Search for the cell housing the specified text and yield its [x, y] center coordinate. 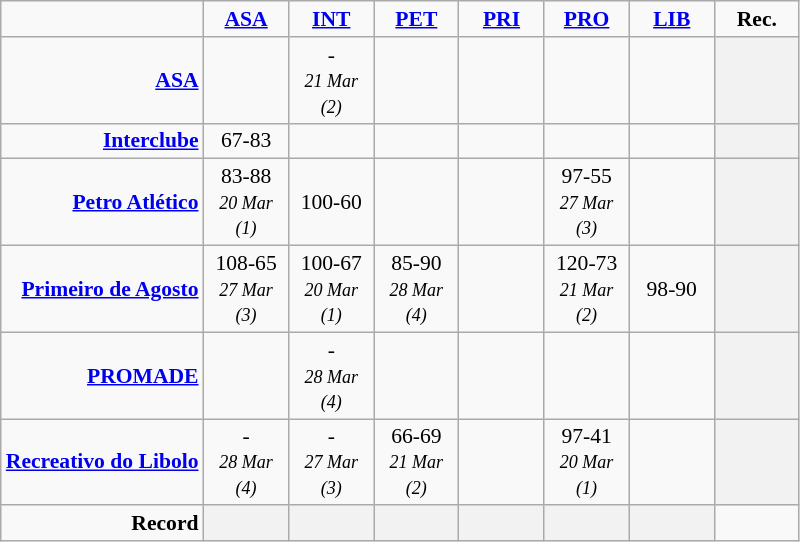
Petro Atlético [102, 202]
66-6921 Mar (2) [416, 462]
Primeiro de Agosto [102, 290]
108-6527 Mar (3) [246, 290]
PRI [502, 19]
Interclube [102, 141]
PET [416, 19]
67-83 [246, 141]
97-5527 Mar (3) [586, 202]
Record [102, 524]
PROMADE [102, 376]
Recreativo do Libolo [102, 462]
100-6720 Mar (1) [332, 290]
INT [332, 19]
-21 Mar (2) [332, 80]
LIB [672, 19]
-27 Mar (3) [332, 462]
85-9028 Mar (4) [416, 290]
98-90 [672, 290]
97-4120 Mar (1) [586, 462]
100-60 [332, 202]
Rec. [756, 19]
120-7321 Mar (2) [586, 290]
PRO [586, 19]
83-8820 Mar (1) [246, 202]
